Provide the [X, Y] coordinate of the cell's center where the given text is located.  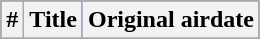
Original airdate [170, 20]
Title [54, 20]
# [12, 20]
